From the cell containing the given text, extract its center point as [x, y] coordinate. 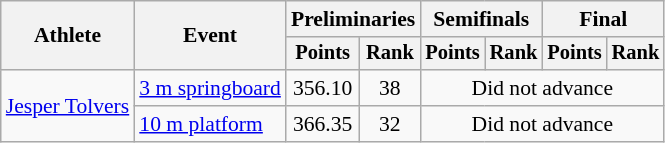
3 m springboard [210, 88]
10 m platform [210, 124]
38 [390, 88]
356.10 [323, 88]
366.35 [323, 124]
Jesper Tolvers [68, 106]
Athlete [68, 36]
Final [603, 19]
32 [390, 124]
Preliminaries [353, 19]
Event [210, 36]
Semifinals [481, 19]
